Capture the cell that displays the provided text and extract its (x, y) central coordinate. 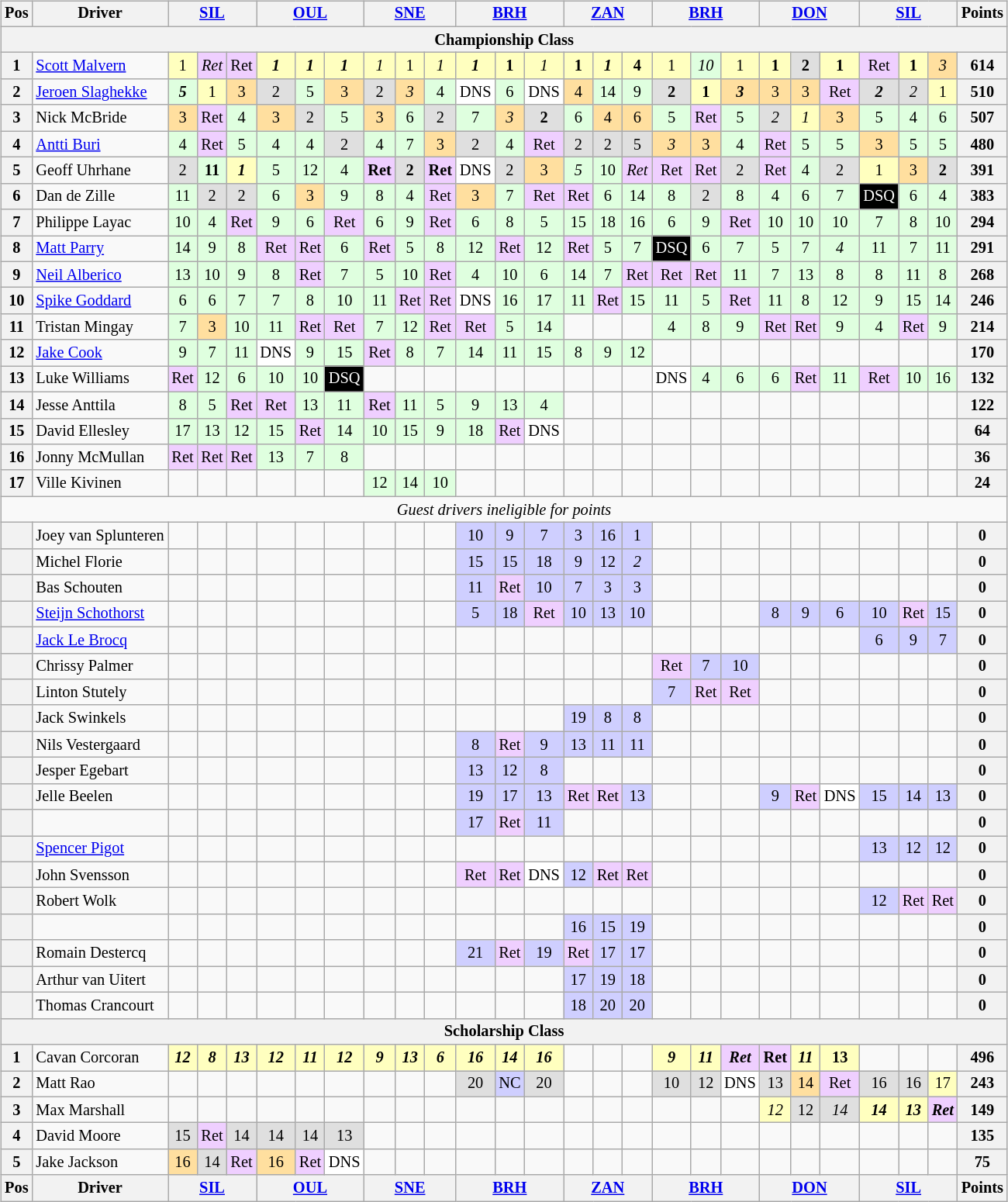
Nils Vestergaard (99, 744)
Ville Kivinen (99, 483)
Dan de Zille (99, 196)
Luke Williams (99, 379)
John Svensson (99, 875)
Matt Parry (99, 249)
170 (982, 353)
Nick McBride (99, 118)
Bas Schouten (99, 588)
Jonny McMullan (99, 458)
Spencer Pigot (99, 849)
24 (982, 483)
Philippe Layac (99, 223)
Jack Le Brocq (99, 640)
Antti Buri (99, 144)
122 (982, 405)
Geoff Uhrhane (99, 171)
Scholarship Class (504, 1031)
507 (982, 118)
246 (982, 301)
Matt Rao (99, 1084)
Scott Malvern (99, 66)
Romain Destercq (99, 953)
Arthur van Uitert (99, 979)
383 (982, 196)
Steijn Schothorst (99, 614)
Michel Florie (99, 561)
391 (982, 171)
Guest drivers ineligible for points (504, 509)
Spike Goddard (99, 301)
NC (509, 1084)
Tristan Mingay (99, 327)
268 (982, 275)
David Moore (99, 1136)
75 (982, 1162)
135 (982, 1136)
Thomas Crancourt (99, 1006)
64 (982, 431)
Robert Wolk (99, 901)
David Ellesley (99, 431)
Jake Jackson (99, 1162)
36 (982, 458)
480 (982, 144)
132 (982, 379)
21 (475, 953)
294 (982, 223)
Jesper Egebart (99, 771)
Jake Cook (99, 353)
Jesse Anttila (99, 405)
Joey van Splunteren (99, 536)
614 (982, 66)
510 (982, 92)
149 (982, 1110)
Cavan Corcoran (99, 1058)
243 (982, 1084)
Championship Class (504, 40)
Linton Stutely (99, 693)
Chrissy Palmer (99, 666)
Jack Swinkels (99, 718)
Jelle Beelen (99, 796)
496 (982, 1058)
Neil Alberico (99, 275)
214 (982, 327)
291 (982, 249)
Max Marshall (99, 1110)
Jeroen Slaghekke (99, 92)
